Pinpoint the cell where the given text exists, returning its [X, Y] midpoint coordinate. 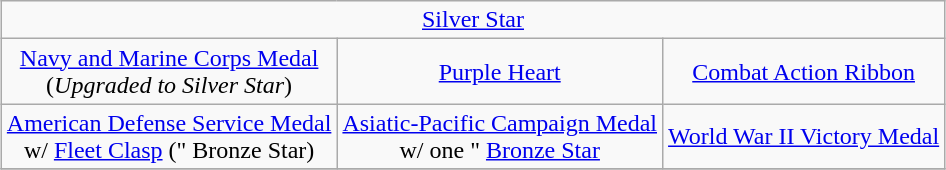
Combat Action Ribbon [804, 72]
Silver Star [472, 20]
World War II Victory Medal [804, 136]
Purple Heart [500, 72]
American Defense Service Medalw/ Fleet Clasp (" Bronze Star) [169, 136]
Navy and Marine Corps Medal(Upgraded to Silver Star) [169, 72]
Asiatic-Pacific Campaign Medalw/ one " Bronze Star [500, 136]
